For the text-containing cell, return its midpoint in [X, Y] coordinate format. 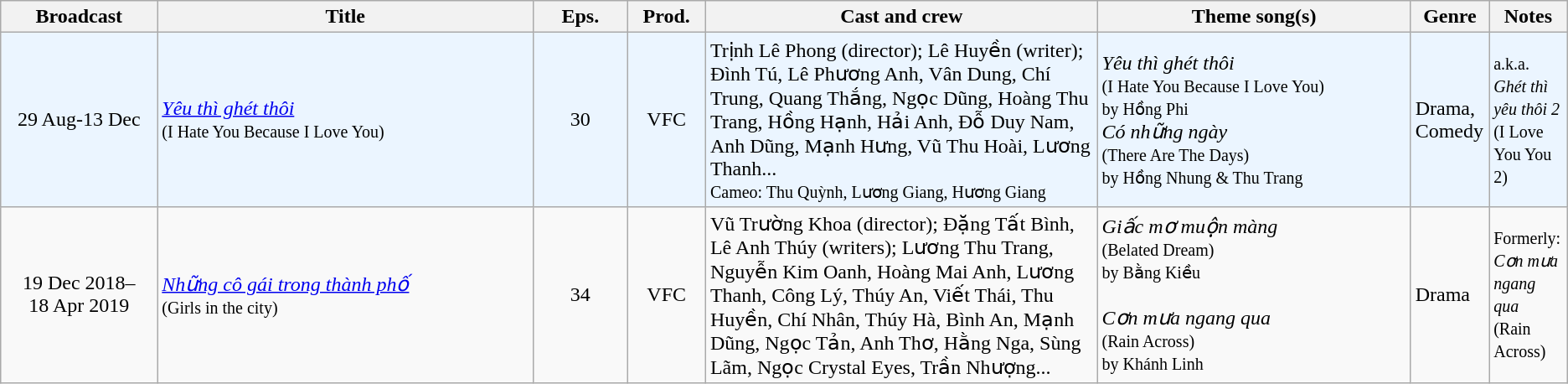
30 [580, 120]
Yêu thì ghét thôi (I Hate You Because I Love You)by Hồng PhiCó những ngày (There Are The Days)by Hồng Nhung & Thu Trang [1254, 120]
Cast and crew [901, 17]
Drama, Comedy [1450, 120]
Notes [1529, 17]
29 Aug-13 Dec [79, 120]
Title [345, 17]
Formerly: Cơn mưa ngang qua(Rain Across) [1529, 295]
Theme song(s) [1254, 17]
Những cô gái trong thành phố (Girls in the city) [345, 295]
a.k.a. Ghét thì yêu thôi 2(I Love You You 2) [1529, 120]
Prod. [667, 17]
Drama [1450, 295]
Giấc mơ muộn màng (Belated Dream)by Bằng KiềuCơn mưa ngang qua (Rain Across)by Khánh Linh [1254, 295]
Eps. [580, 17]
34 [580, 295]
Genre [1450, 17]
19 Dec 2018–18 Apr 2019 [79, 295]
Broadcast [79, 17]
Yêu thì ghét thôi (I Hate You Because I Love You) [345, 120]
